For the text-containing cell, return its midpoint in [X, Y] coordinate format. 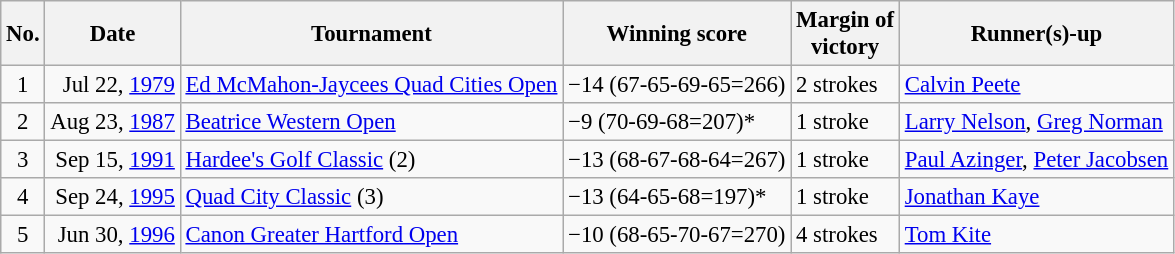
Aug 23, 1987 [112, 122]
Larry Nelson, Greg Norman [1036, 122]
Canon Greater Hartford Open [372, 235]
3 [23, 160]
Paul Azinger, Peter Jacobsen [1036, 160]
No. [23, 34]
Quad City Classic (3) [372, 197]
−9 (70-69-68=207)* [677, 122]
Date [112, 34]
Calvin Peete [1036, 85]
Sep 15, 1991 [112, 160]
Tournament [372, 34]
Hardee's Golf Classic (2) [372, 160]
Beatrice Western Open [372, 122]
Jonathan Kaye [1036, 197]
4 [23, 197]
Margin ofvictory [846, 34]
Jul 22, 1979 [112, 85]
Winning score [677, 34]
2 strokes [846, 85]
4 strokes [846, 235]
Ed McMahon-Jaycees Quad Cities Open [372, 85]
−10 (68-65-70-67=270) [677, 235]
5 [23, 235]
Tom Kite [1036, 235]
−13 (68-67-68-64=267) [677, 160]
1 [23, 85]
2 [23, 122]
Sep 24, 1995 [112, 197]
Runner(s)-up [1036, 34]
Jun 30, 1996 [112, 235]
−13 (64-65-68=197)* [677, 197]
−14 (67-65-69-65=266) [677, 85]
